Return [X, Y] of the center of cell containing provided text 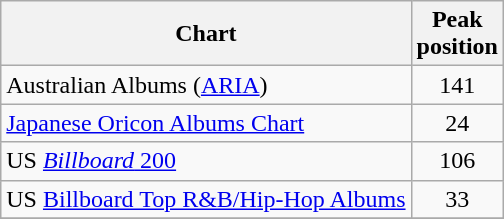
24 [457, 123]
US Billboard Top R&B/Hip-Hop Albums [206, 199]
33 [457, 199]
Japanese Oricon Albums Chart [206, 123]
141 [457, 85]
106 [457, 161]
Chart [206, 34]
Australian Albums (ARIA) [206, 85]
US Billboard 200 [206, 161]
Peakposition [457, 34]
